Detect which cell encompasses the target text, then output its (X, Y) center coordinate. 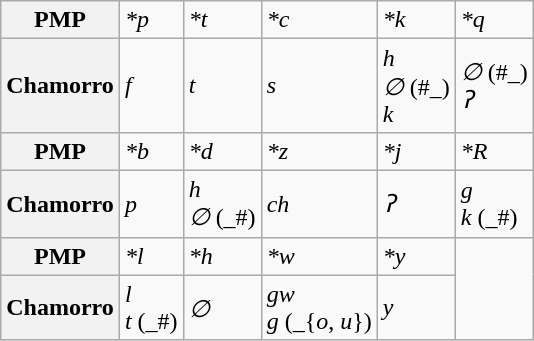
*t (222, 20)
*q (494, 20)
f (151, 86)
*y (416, 256)
h∅ (#_)k (416, 86)
*h (222, 256)
*w (319, 256)
s (319, 86)
p (151, 204)
*z (319, 151)
*R (494, 151)
*l (151, 256)
∅ (222, 308)
*d (222, 151)
*b (151, 151)
gk (_#) (494, 204)
h∅ (_#) (222, 204)
*c (319, 20)
ch (319, 204)
y (416, 308)
ʔ (416, 204)
lt (_#) (151, 308)
t (222, 86)
∅ (#_)ʔ (494, 86)
*j (416, 151)
*p (151, 20)
gwg (_{o, u}) (319, 308)
*k (416, 20)
